Search for the cell housing the specified text and yield its [x, y] center coordinate. 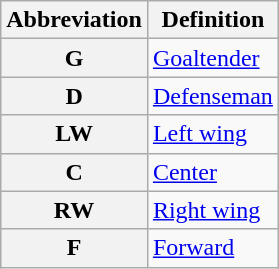
G [74, 58]
F [74, 248]
Left wing [212, 134]
Abbreviation [74, 20]
LW [74, 134]
D [74, 96]
C [74, 172]
RW [74, 210]
Forward [212, 248]
Definition [212, 20]
Right wing [212, 210]
Defenseman [212, 96]
Goaltender [212, 58]
Center [212, 172]
